Provide the (x, y) coordinate of the cell's center where the given text is located.  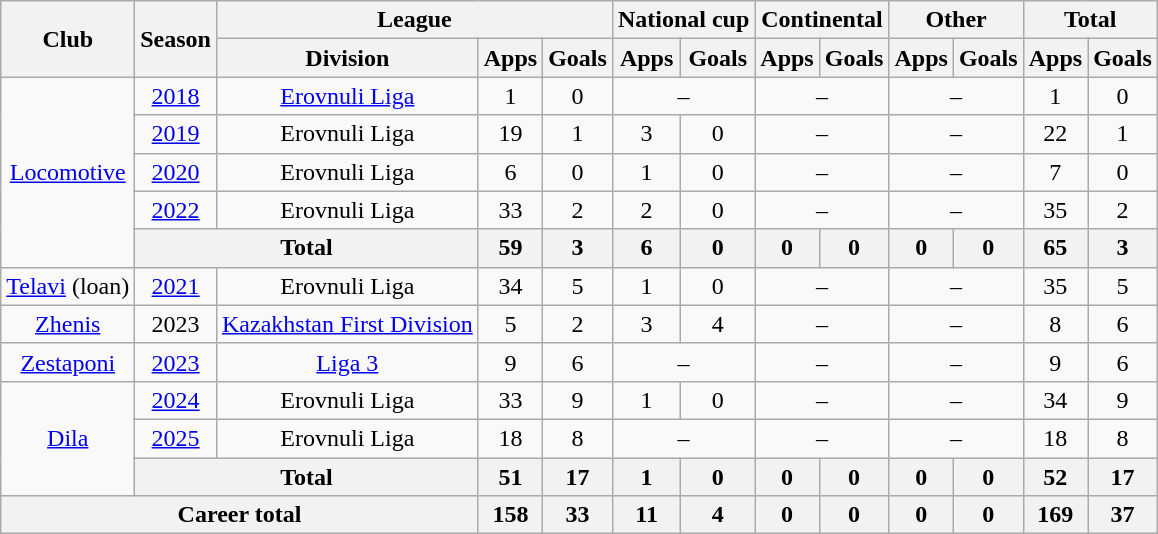
Zestaponi (68, 362)
2019 (176, 134)
158 (510, 515)
2020 (176, 172)
2024 (176, 400)
2021 (176, 286)
Liga 3 (347, 362)
Kazakhstan First Division (347, 324)
2022 (176, 210)
59 (510, 248)
Division (347, 58)
7 (1055, 172)
Locomotive (68, 172)
19 (510, 134)
Zhenis (68, 324)
National cup (683, 20)
11 (646, 515)
51 (510, 477)
2018 (176, 96)
Dila (68, 438)
Season (176, 39)
52 (1055, 477)
2025 (176, 438)
Other (956, 20)
League (414, 20)
Continental (822, 20)
Career total (240, 515)
169 (1055, 515)
Telavi (loan) (68, 286)
22 (1055, 134)
37 (1123, 515)
65 (1055, 248)
Club (68, 39)
